Scan for the cell matching the given text and deliver its [X, Y] coordinate at center. 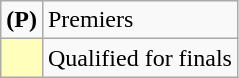
(P) [22, 20]
Premiers [140, 20]
Qualified for finals [140, 58]
